Return [x, y] of the center of cell containing provided text 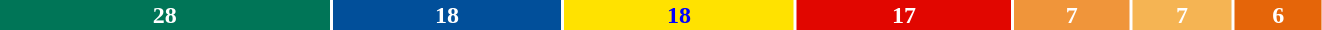
17 [904, 15]
28 [164, 15]
6 [1278, 15]
